Return (x, y) of the center of cell containing provided text 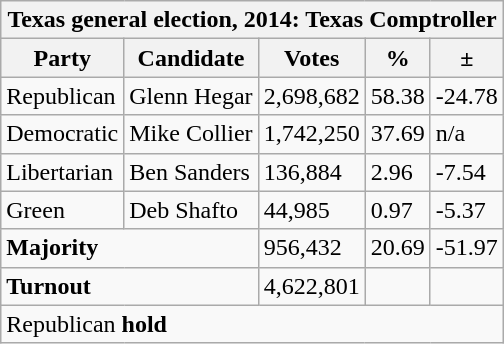
Republican hold (252, 324)
2.96 (398, 172)
Democratic (62, 134)
Candidate (191, 58)
Mike Collier (191, 134)
-5.37 (466, 210)
Glenn Hegar (191, 96)
Party (62, 58)
0.97 (398, 210)
44,985 (312, 210)
n/a (466, 134)
37.69 (398, 134)
2,698,682 (312, 96)
Votes (312, 58)
4,622,801 (312, 286)
1,742,250 (312, 134)
956,432 (312, 248)
Green (62, 210)
-24.78 (466, 96)
Libertarian (62, 172)
-51.97 (466, 248)
± (466, 58)
58.38 (398, 96)
Majority (130, 248)
-7.54 (466, 172)
Turnout (130, 286)
Republican (62, 96)
Deb Shafto (191, 210)
Texas general election, 2014: Texas Comptroller (252, 20)
20.69 (398, 248)
% (398, 58)
136,884 (312, 172)
Ben Sanders (191, 172)
